Capture the cell that displays the provided text and extract its [X, Y] central coordinate. 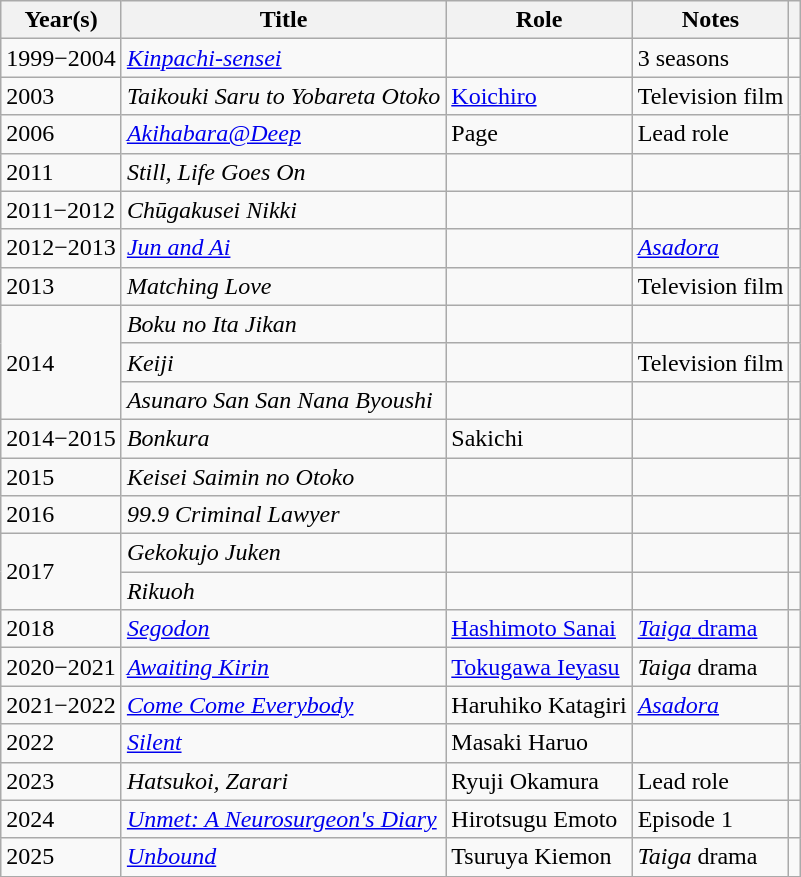
2025 [62, 857]
Role [539, 20]
Hatsukoi, Zarari [283, 781]
Masaki Haruo [539, 743]
Still, Life Goes On [283, 172]
Tokugawa Ieyasu [539, 667]
2014−2015 [62, 438]
Title [283, 20]
2011 [62, 172]
Bonkura [283, 438]
Notes [710, 20]
Unbound [283, 857]
Matching Love [283, 286]
2015 [62, 477]
Keisei Saimin no Otoko [283, 477]
Hirotsugu Emoto [539, 819]
Year(s) [62, 20]
2016 [62, 515]
Page [539, 134]
Segodon [283, 629]
Akihabara@Deep [283, 134]
2003 [62, 96]
Episode 1 [710, 819]
Taikouki Saru to Yobareta Otoko [283, 96]
2024 [62, 819]
Kinpachi-sensei [283, 58]
1999−2004 [62, 58]
Awaiting Kirin [283, 667]
3 seasons [710, 58]
Hashimoto Sanai [539, 629]
Keiji [283, 362]
Tsuruya Kiemon [539, 857]
Rikuoh [283, 591]
Come Come Everybody [283, 705]
Ryuji Okamura [539, 781]
Jun and Ai [283, 248]
2017 [62, 572]
2014 [62, 362]
Koichiro [539, 96]
Unmet: A Neurosurgeon's Diary [283, 819]
2022 [62, 743]
Asunaro San San Nana Byoushi [283, 400]
Sakichi [539, 438]
2011−2012 [62, 210]
Chūgakusei Nikki [283, 210]
Silent [283, 743]
Haruhiko Katagiri [539, 705]
2018 [62, 629]
2023 [62, 781]
2021−2022 [62, 705]
Boku no Ita Jikan [283, 324]
2006 [62, 134]
99.9 Criminal Lawyer [283, 515]
2013 [62, 286]
2020−2021 [62, 667]
Gekokujo Juken [283, 553]
2012−2013 [62, 248]
